Determine the (X, Y) coordinate at the center of the cell enclosing the given text.  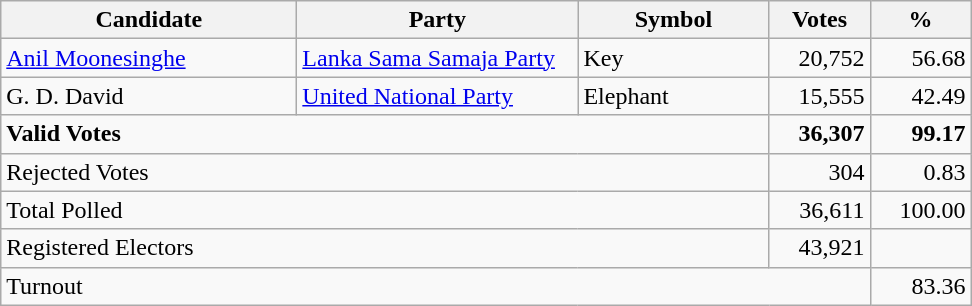
G. D. David (149, 96)
Turnout (436, 286)
Votes (820, 20)
99.17 (920, 134)
Key (674, 58)
304 (820, 172)
Candidate (149, 20)
Symbol (674, 20)
20,752 (820, 58)
56.68 (920, 58)
36,611 (820, 210)
Anil Moonesinghe (149, 58)
42.49 (920, 96)
Party (438, 20)
83.36 (920, 286)
Elephant (674, 96)
Registered Electors (385, 248)
United National Party (438, 96)
Valid Votes (385, 134)
0.83 (920, 172)
Lanka Sama Samaja Party (438, 58)
Total Polled (385, 210)
100.00 (920, 210)
Rejected Votes (385, 172)
% (920, 20)
36,307 (820, 134)
15,555 (820, 96)
43,921 (820, 248)
